Capture the cell that displays the provided text and extract its [X, Y] central coordinate. 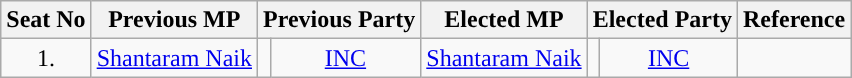
Seat No [46, 20]
Previous MP [174, 20]
Previous Party [340, 20]
1. [46, 58]
Elected Party [662, 20]
Reference [794, 20]
Elected MP [504, 20]
